Return [x, y] of the center of cell containing provided text 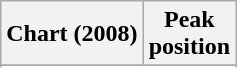
Peakposition [189, 34]
Chart (2008) [72, 34]
